For the text-containing cell, return its midpoint in (X, Y) coordinate format. 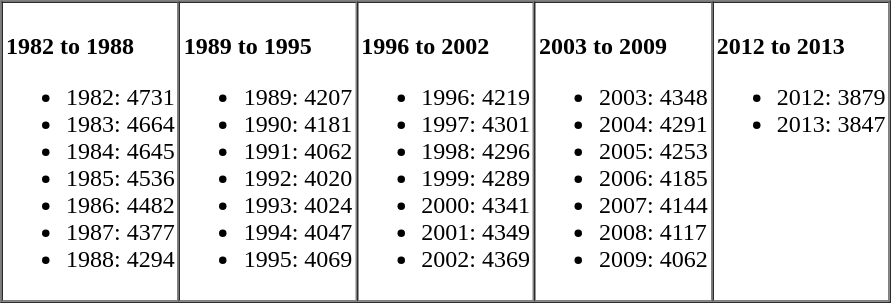
2003 to 20092003: 43482004: 42912005: 42532006: 41852007: 41442008: 41172009: 4062 (624, 152)
2012 to 20132012: 38792013: 3847 (801, 152)
1989 to 19951989: 42071990: 41811991: 40621992: 40201993: 40241994: 40471995: 4069 (268, 152)
1982 to 19881982: 47311983: 46641984: 46451985: 45361986: 44821987: 43771988: 4294 (91, 152)
1996 to 20021996: 42191997: 43011998: 42961999: 42892000: 43412001: 43492002: 4369 (446, 152)
